Locate the cell with the specified text and output its (X, Y) center coordinate. 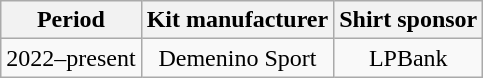
Kit manufacturer (238, 20)
Shirt sponsor (408, 20)
2022–present (71, 58)
Demenino Sport (238, 58)
LPBank (408, 58)
Period (71, 20)
